Output the [x, y] coordinate of the center of the cell containing the given text.  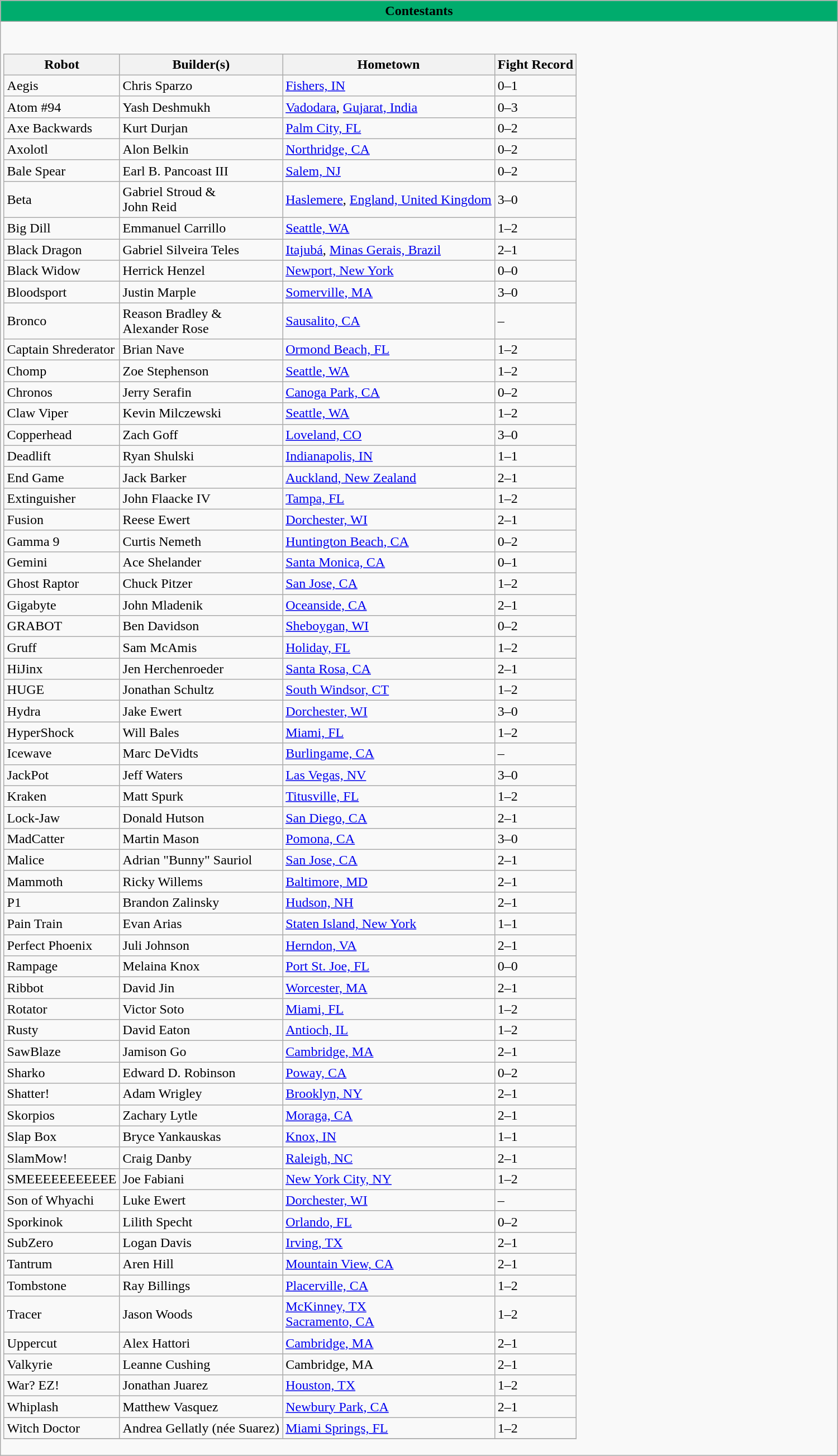
Skorpios [61, 1115]
Earl B. Pancoast III [201, 170]
Edward D. Robinson [201, 1073]
Gabriel Silveira Teles [201, 250]
Sheboygan, WI [389, 626]
Jack Barker [201, 477]
Victor Soto [201, 1009]
Raleigh, NC [389, 1158]
Black Dragon [61, 250]
Sausalito, CA [389, 321]
Staten Island, New York [389, 924]
Matt Spurk [201, 796]
Bale Spear [61, 170]
Uppercut [61, 1343]
Santa Monica, CA [389, 562]
Jerry Serafin [201, 392]
Juli Johnson [201, 945]
Jake Ewert [201, 711]
Itajubá, Minas Gerais, Brazil [389, 250]
Donald Hutson [201, 817]
Kraken [61, 796]
Salem, NJ [389, 170]
Worcester, MA [389, 988]
Miami Springs, FL [389, 1428]
Shatter! [61, 1094]
Extinguisher [61, 498]
War? EZ! [61, 1386]
Martin Mason [201, 839]
Robot [61, 64]
Newport, New York [389, 271]
Jeff Waters [201, 775]
Jen Herchenroeder [201, 669]
SlamMow! [61, 1158]
Placerville, CA [389, 1286]
Rampage [61, 967]
Claw Viper [61, 413]
Builder(s) [201, 64]
Aegis [61, 85]
Newbury Park, CA [389, 1407]
Mammoth [61, 881]
Titusville, FL [389, 796]
Mountain View, CA [389, 1264]
Chuck Pitzer [201, 584]
Ricky Willems [201, 881]
Evan Arias [201, 924]
Tracer [61, 1314]
HiJinx [61, 669]
Ryan Shulski [201, 456]
Kevin Milczewski [201, 413]
Brian Nave [201, 350]
Yash Deshmukh [201, 107]
Perfect Phoenix [61, 945]
Beta [61, 199]
Chomp [61, 371]
Burlingame, CA [389, 754]
Rusty [61, 1030]
Zoe Stephenson [201, 371]
Huntington Beach, CA [389, 541]
Witch Doctor [61, 1428]
Fight Record [535, 64]
Sam McAmis [201, 648]
Chronos [61, 392]
Melaina Knox [201, 967]
Atom #94 [61, 107]
Valkyrie [61, 1364]
Knox, IN [389, 1136]
Logan Davis [201, 1243]
Moraga, CA [389, 1115]
Malice [61, 860]
Canoga Park, CA [389, 392]
Palm City, FL [389, 128]
Luke Ewert [201, 1200]
HUGE [61, 690]
Irving, TX [389, 1243]
Alex Hattori [201, 1343]
Sporkinok [61, 1221]
Kurt Durjan [201, 128]
Craig Danby [201, 1158]
Icewave [61, 754]
Axe Backwards [61, 128]
Somerville, MA [389, 292]
Ben Davidson [201, 626]
Bronco [61, 321]
Baltimore, MD [389, 881]
Auckland, New Zealand [389, 477]
Gamma 9 [61, 541]
Orlando, FL [389, 1221]
Lilith Specht [201, 1221]
Northridge, CA [389, 149]
South Windsor, CT [389, 690]
Tampa, FL [389, 498]
MadCatter [61, 839]
Aren Hill [201, 1264]
Adrian "Bunny" Sauriol [201, 860]
Sharko [61, 1073]
Holiday, FL [389, 648]
Santa Rosa, CA [389, 669]
Jamison Go [201, 1051]
Brooklyn, NY [389, 1094]
Copperhead [61, 435]
Rotator [61, 1009]
Axolotl [61, 149]
Whiplash [61, 1407]
Ormond Beach, FL [389, 350]
Las Vegas, NV [389, 775]
Oceanside, CA [389, 605]
Leanne Cushing [201, 1364]
Herndon, VA [389, 945]
Jonathan Schultz [201, 690]
Alon Belkin [201, 149]
Big Dill [61, 229]
Jonathan Juarez [201, 1386]
Ray Billings [201, 1286]
Contestants [419, 11]
Bloodsport [61, 292]
Will Bales [201, 732]
David Eaton [201, 1030]
0–3 [535, 107]
Black Widow [61, 271]
Houston, TX [389, 1386]
Gigabyte [61, 605]
Herrick Henzel [201, 271]
End Game [61, 477]
SMEEEEEEEEEEE [61, 1179]
Brandon Zalinsky [201, 902]
Lock-Jaw [61, 817]
Indianapolis, IN [389, 456]
Son of Whyachi [61, 1200]
Fishers, IN [389, 85]
Vadodara, Gujarat, India [389, 107]
Zachary Lytle [201, 1115]
Adam Wrigley [201, 1094]
Pain Train [61, 924]
Antioch, IL [389, 1030]
New York City, NY [389, 1179]
Hometown [389, 64]
Port St. Joe, FL [389, 967]
Hydra [61, 711]
Reason Bradley &Alexander Rose [201, 321]
McKinney, TXSacramento, CA [389, 1314]
Deadlift [61, 456]
GRABOT [61, 626]
JackPot [61, 775]
Chris Sparzo [201, 85]
Hudson, NH [389, 902]
SawBlaze [61, 1051]
Ribbot [61, 988]
Jason Woods [201, 1314]
Ace Shelander [201, 562]
Gabriel Stroud &John Reid [201, 199]
SubZero [61, 1243]
Bryce Yankauskas [201, 1136]
Slap Box [61, 1136]
Marc DeVidts [201, 754]
Poway, CA [389, 1073]
Curtis Nemeth [201, 541]
Pomona, CA [389, 839]
HyperShock [61, 732]
Captain Shrederator [61, 350]
Loveland, CO [389, 435]
Zach Goff [201, 435]
John Flaacke IV [201, 498]
Emmanuel Carrillo [201, 229]
Tantrum [61, 1264]
P1 [61, 902]
Joe Fabiani [201, 1179]
Reese Ewert [201, 520]
Andrea Gellatly (née Suarez) [201, 1428]
Gemini [61, 562]
Haslemere, England, United Kingdom [389, 199]
Tombstone [61, 1286]
San Diego, CA [389, 817]
Ghost Raptor [61, 584]
Gruff [61, 648]
David Jin [201, 988]
John Mladenik [201, 605]
Fusion [61, 520]
Justin Marple [201, 292]
Matthew Vasquez [201, 1407]
